Output the [x, y] coordinate of the center of the cell containing the given text.  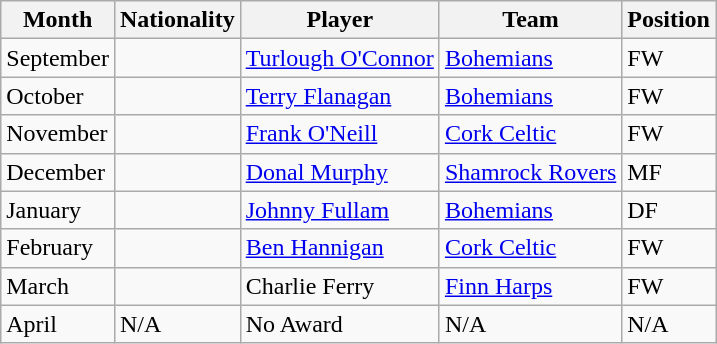
April [58, 324]
Donal Murphy [340, 172]
Team [530, 20]
Shamrock Rovers [530, 172]
November [58, 134]
Position [669, 20]
Terry Flanagan [340, 96]
Nationality [177, 20]
No Award [340, 324]
March [58, 286]
January [58, 210]
Player [340, 20]
Month [58, 20]
Frank O'Neill [340, 134]
Turlough O'Connor [340, 58]
September [58, 58]
February [58, 248]
Charlie Ferry [340, 286]
Johnny Fullam [340, 210]
Finn Harps [530, 286]
Ben Hannigan [340, 248]
December [58, 172]
MF [669, 172]
DF [669, 210]
October [58, 96]
